Search for the cell housing the specified text and yield its [X, Y] center coordinate. 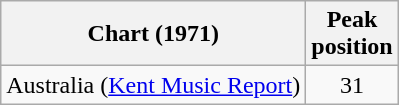
Australia (Kent Music Report) [154, 85]
Peakposition [352, 34]
Chart (1971) [154, 34]
31 [352, 85]
